Pinpoint the cell where the given text exists, returning its (x, y) midpoint coordinate. 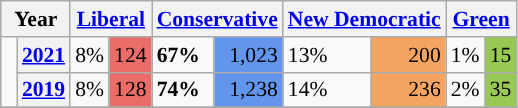
200 (408, 55)
128 (130, 90)
14% (327, 90)
Year (36, 19)
Liberal (110, 19)
Conservative (218, 19)
1% (466, 55)
13% (327, 55)
2021 (44, 55)
124 (130, 55)
2% (466, 90)
35 (501, 90)
New Democratic (364, 19)
15 (501, 55)
1,023 (248, 55)
2019 (44, 90)
74% (183, 90)
236 (408, 90)
Green (482, 19)
67% (183, 55)
1,238 (248, 90)
